Locate the cell with the specified text and output its [x, y] center coordinate. 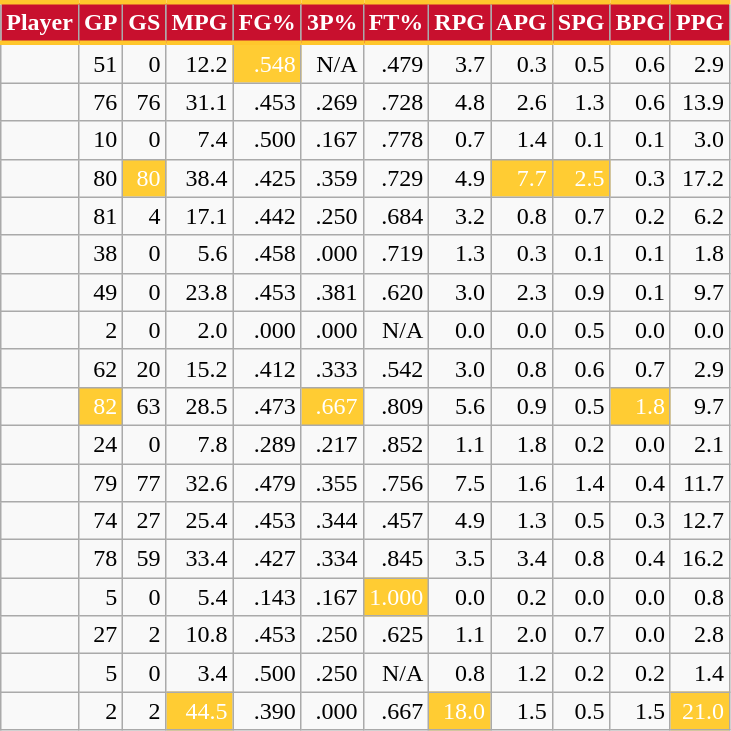
2.8 [700, 635]
17.1 [200, 216]
.425 [267, 178]
79 [100, 483]
3.7 [460, 63]
.473 [267, 406]
.381 [332, 292]
16.2 [700, 559]
Player [40, 22]
62 [100, 368]
.412 [267, 368]
.719 [396, 254]
2.1 [700, 444]
.756 [396, 483]
.458 [267, 254]
28.5 [200, 406]
6.2 [700, 216]
GP [100, 22]
12.2 [200, 63]
38.4 [200, 178]
.334 [332, 559]
81 [100, 216]
.217 [332, 444]
3P% [332, 22]
.359 [332, 178]
.427 [267, 559]
3.2 [460, 216]
.625 [396, 635]
13.9 [700, 102]
.845 [396, 559]
15.2 [200, 368]
20 [144, 368]
.542 [396, 368]
5.4 [200, 597]
.620 [396, 292]
63 [144, 406]
PPG [700, 22]
2.5 [581, 178]
77 [144, 483]
12.7 [700, 521]
59 [144, 559]
.289 [267, 444]
32.6 [200, 483]
23.8 [200, 292]
SPG [581, 22]
.269 [332, 102]
.344 [332, 521]
APG [522, 22]
7.5 [460, 483]
.390 [267, 711]
74 [100, 521]
1.2 [522, 673]
.548 [267, 63]
MPG [200, 22]
.809 [396, 406]
17.2 [700, 178]
.143 [267, 597]
FG% [267, 22]
.457 [396, 521]
.778 [396, 140]
1.000 [396, 597]
.684 [396, 216]
GS [144, 22]
7.7 [522, 178]
51 [100, 63]
11.7 [700, 483]
4.8 [460, 102]
.333 [332, 368]
10.8 [200, 635]
FT% [396, 22]
38 [100, 254]
.852 [396, 444]
33.4 [200, 559]
.355 [332, 483]
24 [100, 444]
25.4 [200, 521]
10 [100, 140]
3.5 [460, 559]
31.1 [200, 102]
1.6 [522, 483]
4 [144, 216]
RPG [460, 22]
.442 [267, 216]
.728 [396, 102]
82 [100, 406]
49 [100, 292]
78 [100, 559]
7.4 [200, 140]
.729 [396, 178]
BPG [640, 22]
18.0 [460, 711]
44.5 [200, 711]
7.8 [200, 444]
2.3 [522, 292]
21.0 [700, 711]
2.6 [522, 102]
